For the text-containing cell, return its midpoint in [x, y] coordinate format. 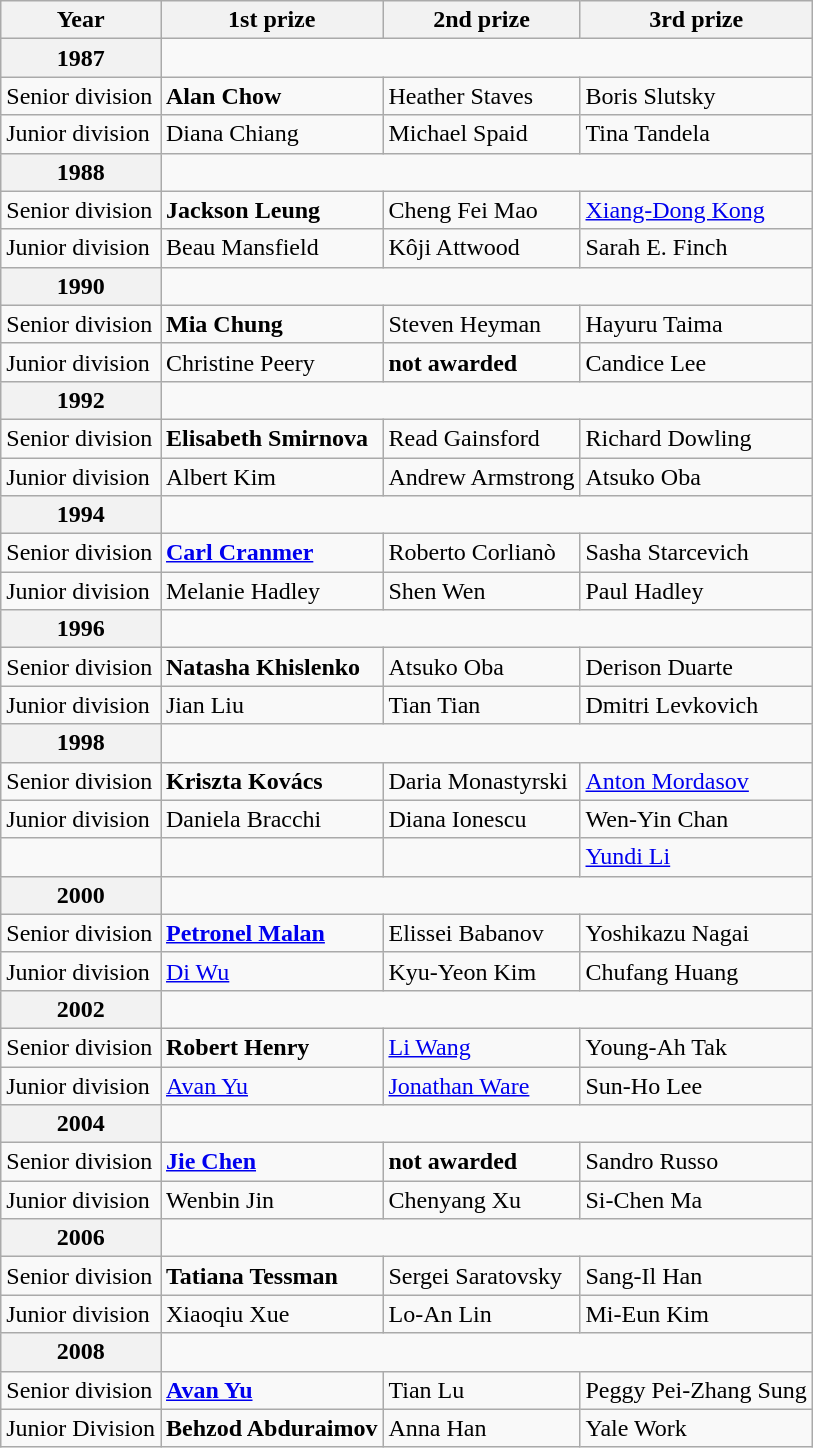
Anna Han [482, 1428]
Yale Work [696, 1428]
Jian Liu [271, 705]
1990 [81, 286]
Behzod Abduraimov [271, 1428]
Wenbin Jin [271, 1200]
Tian Tian [482, 705]
Yoshikazu Nagai [696, 933]
Richard Dowling [696, 438]
Jackson Leung [271, 210]
Dmitri Levkovich [696, 705]
Natasha Khislenko [271, 667]
Jie Chen [271, 1162]
Melanie Hadley [271, 591]
2000 [81, 895]
1st prize [271, 20]
Steven Heyman [482, 324]
Shen Wen [482, 591]
Petronel Malan [271, 933]
Kriszta Kovács [271, 781]
Sasha Starcevich [696, 553]
Li Wang [482, 1047]
Year [81, 20]
Kyu-Yeon Kim [482, 971]
2nd prize [482, 20]
Boris Slutsky [696, 96]
Roberto Corlianò [482, 553]
Tatiana Tessman [271, 1276]
Wen-Yin Chan [696, 819]
Michael Spaid [482, 134]
1992 [81, 400]
Di Wu [271, 971]
Yundi Li [696, 857]
Jonathan Ware [482, 1085]
1998 [81, 743]
Daria Monastyrski [482, 781]
Sergei Saratovsky [482, 1276]
Junior Division [81, 1428]
Read Gainsford [482, 438]
2008 [81, 1352]
Si-Chen Ma [696, 1200]
Derison Duarte [696, 667]
Daniela Bracchi [271, 819]
Elissei Babanov [482, 933]
Alan Chow [271, 96]
Mia Chung [271, 324]
1987 [81, 58]
3rd prize [696, 20]
Elisabeth Smirnova [271, 438]
2004 [81, 1124]
Diana Chiang [271, 134]
Mi-Eun Kim [696, 1314]
Young-Ah Tak [696, 1047]
Chenyang Xu [482, 1200]
Albert Kim [271, 477]
Tina Tandela [696, 134]
1994 [81, 515]
Diana Ionescu [482, 819]
Christine Peery [271, 362]
Chufang Huang [696, 971]
Beau Mansfield [271, 248]
Sun-Ho Lee [696, 1085]
Tian Lu [482, 1390]
Xiang-Dong Kong [696, 210]
Sandro Russo [696, 1162]
Kôji Attwood [482, 248]
1988 [81, 172]
2002 [81, 1009]
Carl Cranmer [271, 553]
Lo-An Lin [482, 1314]
Peggy Pei-Zhang Sung [696, 1390]
Paul Hadley [696, 591]
Andrew Armstrong [482, 477]
Sarah E. Finch [696, 248]
Sang-Il Han [696, 1276]
1996 [81, 629]
Xiaoqiu Xue [271, 1314]
Heather Staves [482, 96]
Candice Lee [696, 362]
Hayuru Taima [696, 324]
Anton Mordasov [696, 781]
Robert Henry [271, 1047]
2006 [81, 1238]
Cheng Fei Mao [482, 210]
